Determine the (X, Y) coordinate at the center of the cell enclosing the given text.  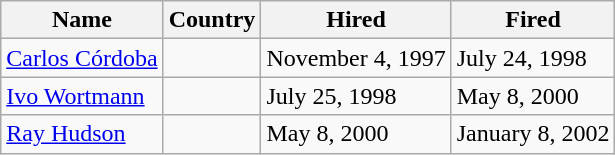
November 4, 1997 (356, 58)
Name (82, 20)
Hired (356, 20)
Ivo Wortmann (82, 96)
July 25, 1998 (356, 96)
January 8, 2002 (533, 134)
July 24, 1998 (533, 58)
Fired (533, 20)
Carlos Córdoba (82, 58)
Ray Hudson (82, 134)
Country (212, 20)
